Extract the [X, Y] coordinate from the center of the cell holding the provided text.  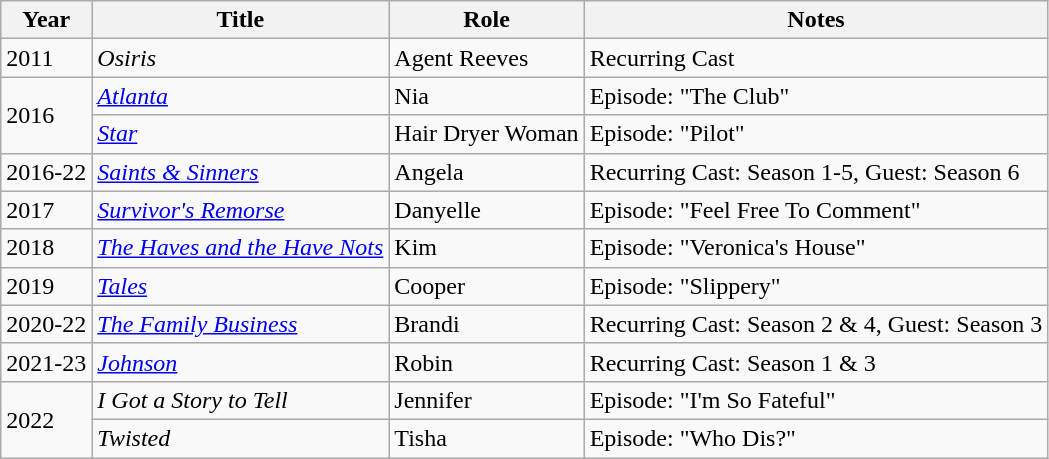
Star [240, 134]
Recurring Cast: Season 2 & 4, Guest: Season 3 [816, 324]
Agent Reeves [486, 58]
The Haves and the Have Nots [240, 248]
Recurring Cast: Season 1 & 3 [816, 362]
Episode: "The Club" [816, 96]
Danyelle [486, 210]
Episode: "Veronica's House" [816, 248]
The Family Business [240, 324]
2011 [46, 58]
2021-23 [46, 362]
Atlanta [240, 96]
Tisha [486, 438]
I Got a Story to Tell [240, 400]
Recurring Cast [816, 58]
2022 [46, 419]
Johnson [240, 362]
Kim [486, 248]
Episode: "I'm So Fateful" [816, 400]
Cooper [486, 286]
Episode: "Who Dis?" [816, 438]
Recurring Cast: Season 1-5, Guest: Season 6 [816, 172]
Role [486, 20]
Episode: "Slippery" [816, 286]
Tales [240, 286]
Notes [816, 20]
2019 [46, 286]
Nia [486, 96]
Saints & Sinners [240, 172]
2017 [46, 210]
Jennifer [486, 400]
Hair Dryer Woman [486, 134]
Title [240, 20]
Osiris [240, 58]
Robin [486, 362]
Brandi [486, 324]
2018 [46, 248]
Angela [486, 172]
2016 [46, 115]
Twisted [240, 438]
2016-22 [46, 172]
Year [46, 20]
Episode: "Feel Free To Comment" [816, 210]
Episode: "Pilot" [816, 134]
2020-22 [46, 324]
Survivor's Remorse [240, 210]
